Output the [X, Y] coordinate of the center of the cell containing the given text.  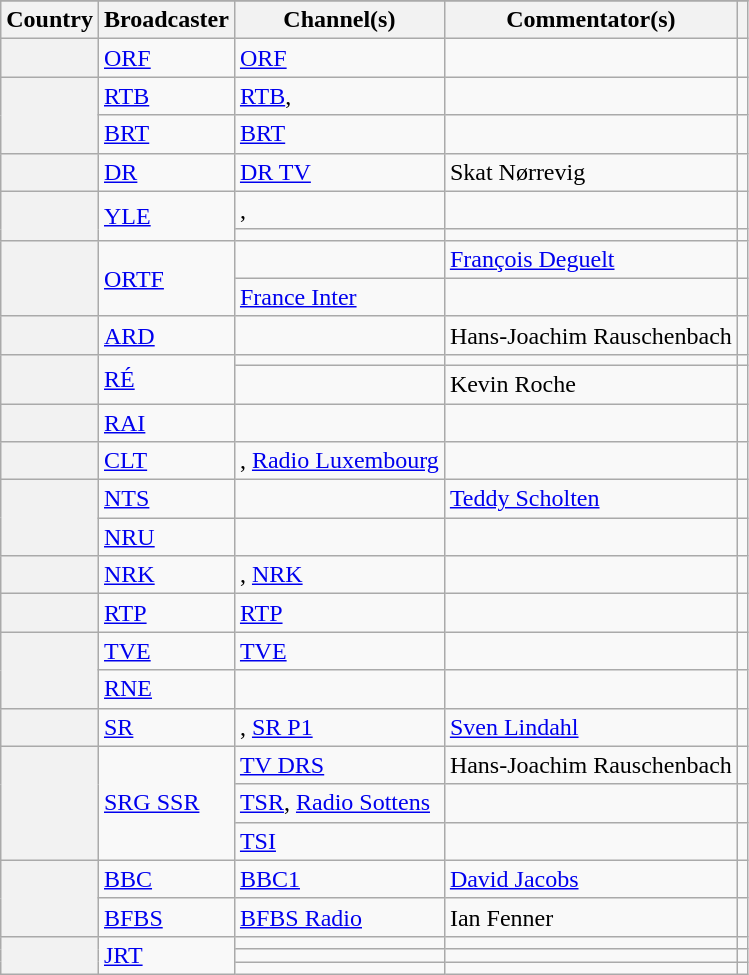
François Deguelt [590, 259]
, [339, 210]
TSR, Radio Sottens [339, 803]
Commentator(s) [590, 20]
RAI [166, 423]
Teddy Scholten [590, 499]
SR [166, 727]
Ian Fenner [590, 917]
RTB, [339, 96]
YLE [166, 216]
SRG SSR [166, 803]
Country [50, 20]
Channel(s) [339, 20]
, SR P1 [339, 727]
DR [166, 172]
Skat Nørrevig [590, 172]
JRT [166, 955]
BBC [166, 879]
, NRK [339, 575]
NRU [166, 537]
David Jacobs [590, 879]
RÉ [166, 378]
ARD [166, 335]
BFBS Radio [339, 917]
RTB [166, 96]
BFBS [166, 917]
NTS [166, 499]
BBC1 [339, 879]
RNE [166, 689]
CLT [166, 461]
ORTF [166, 278]
Kevin Roche [590, 384]
Sven Lindahl [590, 727]
, Radio Luxembourg [339, 461]
TSI [339, 841]
DR TV [339, 172]
NRK [166, 575]
France Inter [339, 297]
Broadcaster [166, 20]
TV DRS [339, 765]
